Return (X, Y) of the center of cell containing provided text 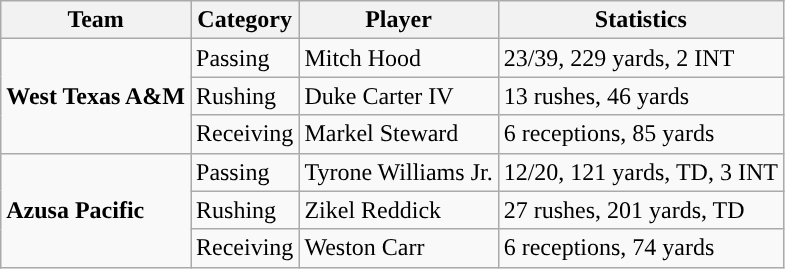
13 rushes, 46 yards (640, 96)
Weston Carr (398, 248)
Azusa Pacific (96, 210)
Mitch Hood (398, 58)
Zikel Reddick (398, 210)
Category (244, 20)
Duke Carter IV (398, 96)
23/39, 229 yards, 2 INT (640, 58)
27 rushes, 201 yards, TD (640, 210)
Player (398, 20)
12/20, 121 yards, TD, 3 INT (640, 172)
Markel Steward (398, 134)
Tyrone Williams Jr. (398, 172)
Team (96, 20)
6 receptions, 74 yards (640, 248)
West Texas A&M (96, 96)
6 receptions, 85 yards (640, 134)
Statistics (640, 20)
